Provide the [X, Y] coordinate of the cell's center where the given text is located.  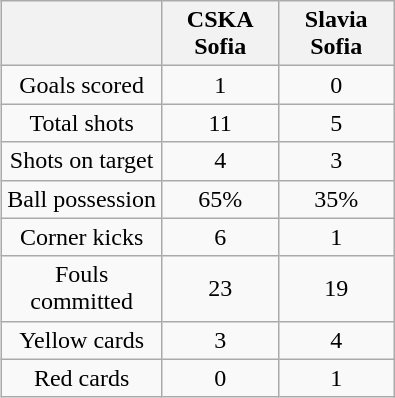
65% [220, 199]
19 [336, 288]
23 [220, 288]
Total shots [82, 123]
5 [336, 123]
6 [220, 237]
Shots on target [82, 161]
CSKA Sofia [220, 34]
35% [336, 199]
Ball possession [82, 199]
Fouls committed [82, 288]
Goals scored [82, 85]
Red cards [82, 378]
Slavia Sofia [336, 34]
11 [220, 123]
Corner kicks [82, 237]
Yellow cards [82, 340]
